Pinpoint the cell where the given text exists, returning its [X, Y] midpoint coordinate. 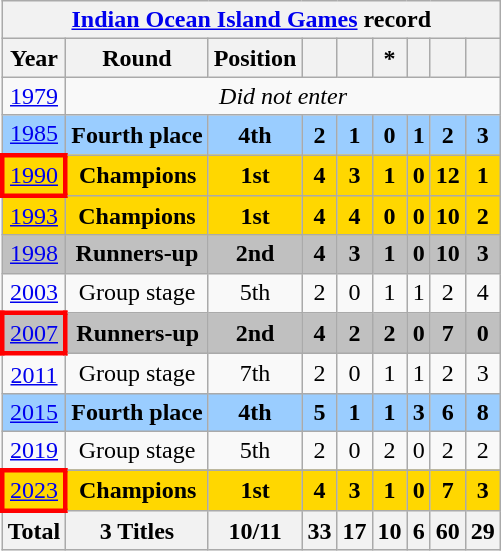
Position [255, 58]
3 Titles [137, 531]
Round [137, 58]
5 [320, 412]
1979 [34, 96]
10/11 [255, 531]
17 [354, 531]
Total [34, 531]
29 [482, 531]
2019 [34, 450]
12 [448, 174]
Indian Ocean Island Games record [251, 20]
1998 [34, 254]
2003 [34, 293]
* [390, 58]
2015 [34, 412]
60 [448, 531]
Did not enter [284, 96]
7th [255, 374]
8 [482, 412]
2011 [34, 374]
2007 [34, 334]
1993 [34, 216]
2023 [34, 490]
1990 [34, 174]
Year [34, 58]
33 [320, 531]
1985 [34, 135]
